Output the (X, Y) coordinate of the center of the cell containing the given text.  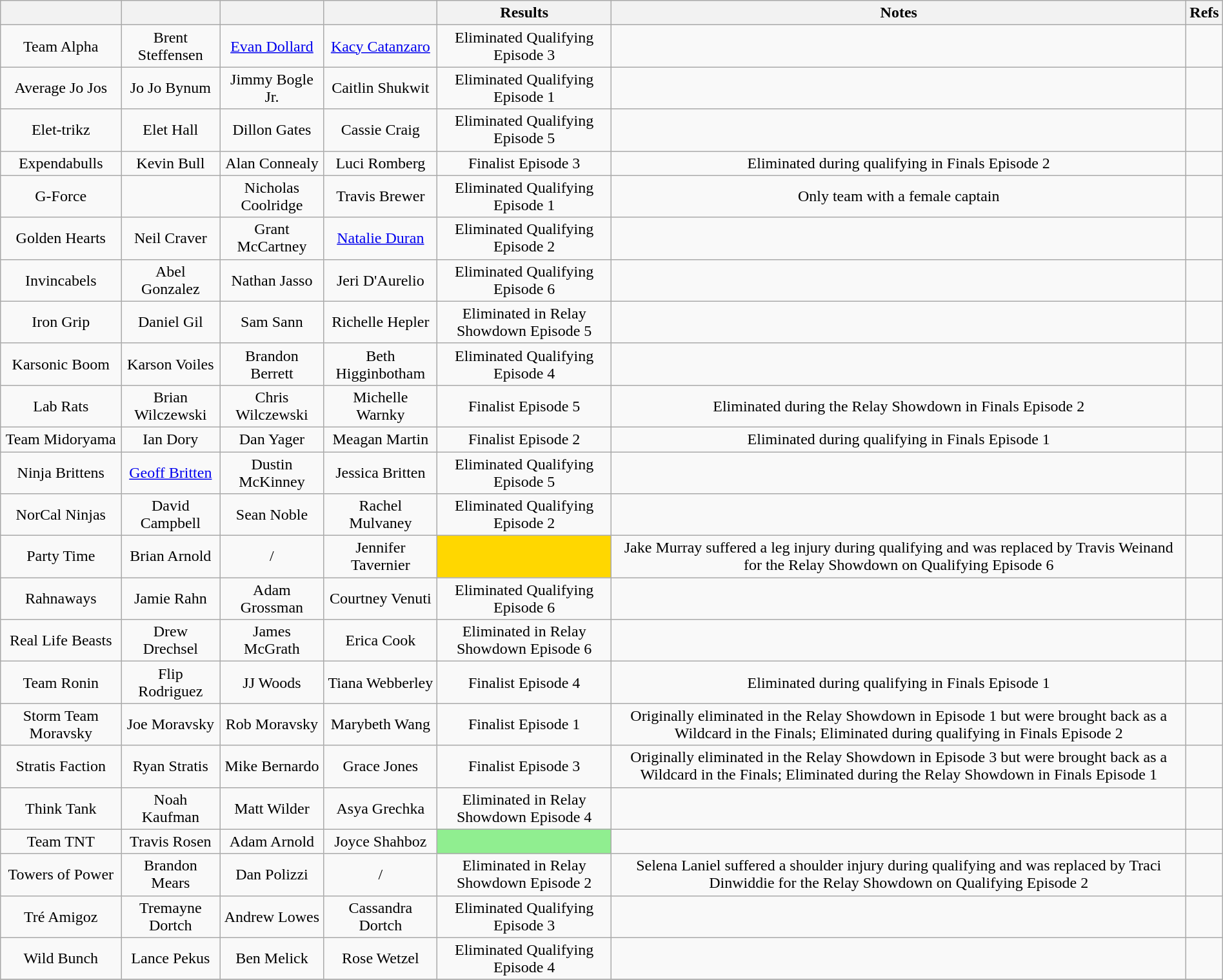
Brandon Berrett (272, 364)
Beth Higginbotham (381, 364)
Team Midoryama (61, 439)
G-Force (61, 196)
Joyce Shahboz (381, 841)
Brian Wilczewski (170, 406)
Real Life Beasts (61, 641)
Caitlin Shukwit (381, 88)
Elet Hall (170, 130)
Invincabels (61, 280)
Travis Rosen (170, 841)
Luci Romberg (381, 163)
David Campbell (170, 514)
Eliminated in Relay Showdown Episode 5 (524, 322)
Party Time (61, 557)
Tiana Webberley (381, 682)
Dustin McKinney (272, 472)
Elet-trikz (61, 130)
Geoff Britten (170, 472)
Travis Brewer (381, 196)
Kacy Catanzaro (381, 46)
Flip Rodriguez (170, 682)
Drew Drechsel (170, 641)
Selena Laniel suffered a shoulder injury during qualifying and was replaced by Traci Dinwiddie for the Relay Showdown on Qualifying Episode 2 (899, 874)
Dan Polizzi (272, 874)
Storm Team Moravsky (61, 725)
Expendabulls (61, 163)
Brian Arnold (170, 557)
Results (524, 13)
Jennifer Tavernier (381, 557)
Kevin Bull (170, 163)
Finalist Episode 2 (524, 439)
Nicholas Coolridge (272, 196)
Jessica Britten (381, 472)
Erica Cook (381, 641)
Team Alpha (61, 46)
Finalist Episode 4 (524, 682)
Golden Hearts (61, 239)
Eliminated in Relay Showdown Episode 4 (524, 808)
Daniel Gil (170, 322)
Evan Dollard (272, 46)
Sam Sann (272, 322)
Natalie Duran (381, 239)
Cassie Craig (381, 130)
James McGrath (272, 641)
Notes (899, 13)
Jeri D'Aurelio (381, 280)
Only team with a female captain (899, 196)
Finalist Episode 1 (524, 725)
Iron Grip (61, 322)
Karson Voiles (170, 364)
Brent Steffensen (170, 46)
Dillon Gates (272, 130)
Think Tank (61, 808)
Tremayne Dortch (170, 917)
Eliminated during qualifying in Finals Episode 2 (899, 163)
Jo Jo Bynum (170, 88)
Joe Moravsky (170, 725)
Andrew Lowes (272, 917)
Ryan Stratis (170, 766)
Finalist Episode 5 (524, 406)
Eliminated in Relay Showdown Episode 2 (524, 874)
Average Jo Jos (61, 88)
Michelle Warnky (381, 406)
Rose Wetzel (381, 958)
Grant McCartney (272, 239)
Courtney Venuti (381, 598)
Marybeth Wang (381, 725)
Eliminated in Relay Showdown Episode 6 (524, 641)
Adam Grossman (272, 598)
Abel Gonzalez (170, 280)
Wild Bunch (61, 958)
Noah Kaufman (170, 808)
Tré Amigoz (61, 917)
Matt Wilder (272, 808)
Jake Murray suffered a leg injury during qualifying and was replaced by Travis Weinand for the Relay Showdown on Qualifying Episode 6 (899, 557)
Meagan Martin (381, 439)
Jimmy Bogle Jr. (272, 88)
Rahnaways (61, 598)
Cassandra Dortch (381, 917)
Team TNT (61, 841)
Brandon Mears (170, 874)
Ben Melick (272, 958)
NorCal Ninjas (61, 514)
Karsonic Boom (61, 364)
Dan Yager (272, 439)
Ian Dory (170, 439)
Richelle Hepler (381, 322)
Chris Wilczewski (272, 406)
Team Ronin (61, 682)
JJ Woods (272, 682)
Refs (1204, 13)
Alan Connealy (272, 163)
Towers of Power (61, 874)
Rachel Mulvaney (381, 514)
Adam Arnold (272, 841)
Mike Bernardo (272, 766)
Rob Moravsky (272, 725)
Asya Grechka (381, 808)
Ninja Brittens (61, 472)
Neil Craver (170, 239)
Nathan Jasso (272, 280)
Lance Pekus (170, 958)
Sean Noble (272, 514)
Eliminated during the Relay Showdown in Finals Episode 2 (899, 406)
Stratis Faction (61, 766)
Lab Rats (61, 406)
Grace Jones (381, 766)
Jamie Rahn (170, 598)
